Capture the cell that displays the provided text and extract its [x, y] central coordinate. 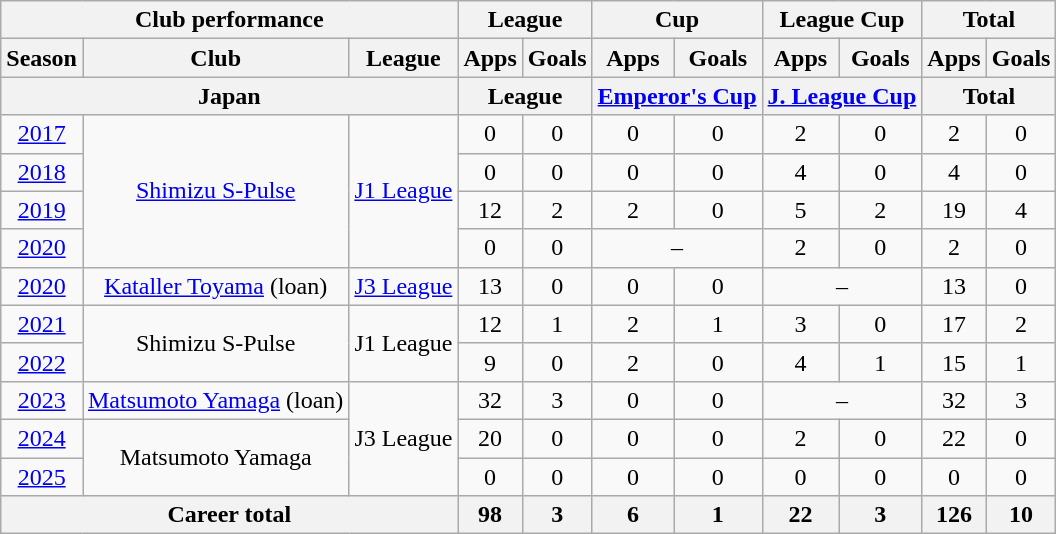
2018 [42, 172]
6 [633, 515]
League Cup [842, 20]
Career total [230, 515]
98 [490, 515]
2025 [42, 477]
Matsumoto Yamaga [215, 457]
Matsumoto Yamaga (loan) [215, 400]
Emperor's Cup [677, 96]
Kataller Toyama (loan) [215, 286]
9 [490, 362]
2022 [42, 362]
Club performance [230, 20]
5 [800, 210]
2017 [42, 134]
126 [954, 515]
20 [490, 438]
2023 [42, 400]
Japan [230, 96]
2021 [42, 324]
17 [954, 324]
J. League Cup [842, 96]
Season [42, 58]
Club [215, 58]
Cup [677, 20]
2019 [42, 210]
15 [954, 362]
19 [954, 210]
10 [1021, 515]
2024 [42, 438]
